Determine the (x, y) coordinate at the center of the cell enclosing the given text.  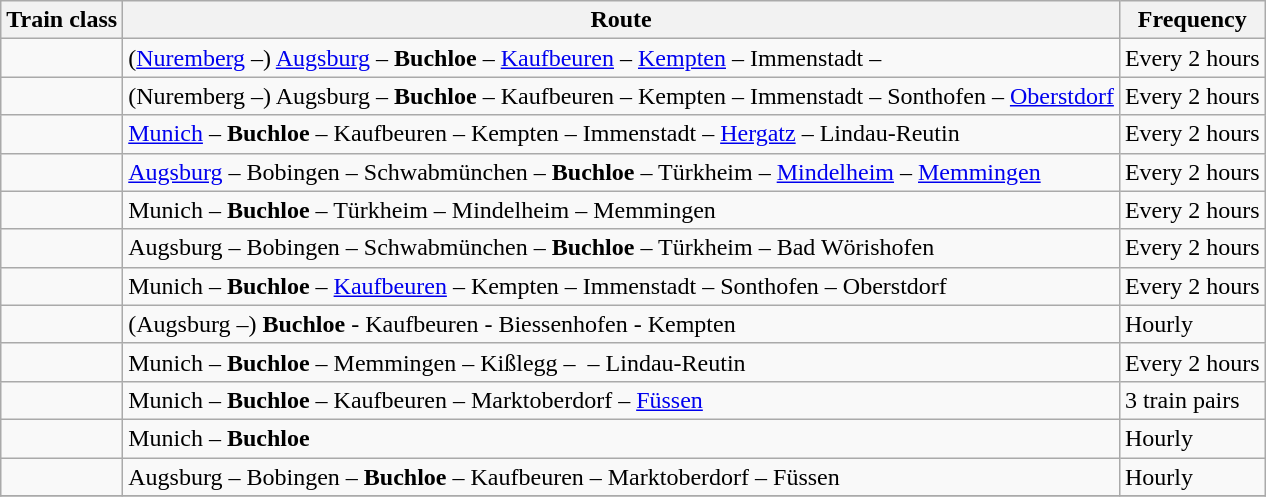
Munich – Buchloe – Türkheim – Mindelheim – Memmingen (622, 210)
Train class (62, 20)
Augsburg – Bobingen – Schwabmünchen – Buchloe – Türkheim – Mindelheim – Memmingen (622, 172)
Munich – Buchloe – Kaufbeuren – Kempten – Immenstadt – Hergatz – Lindau-Reutin (622, 134)
(Nuremberg –) Augsburg – Buchloe – Kaufbeuren – Kempten – Immenstadt – Sonthofen – Oberstdorf (622, 96)
Augsburg – Bobingen – Schwabmünchen – Buchloe – Türkheim – Bad Wörishofen (622, 248)
Augsburg – Bobingen – Buchloe – Kaufbeuren – Marktoberdorf – Füssen (622, 477)
Munich – Buchloe (622, 438)
3 train pairs (1192, 400)
Munich – Buchloe – Memmingen – Kißlegg – – Lindau-Reutin (622, 362)
Frequency (1192, 20)
Munich – Buchloe – Kaufbeuren – Kempten – Immenstadt – Sonthofen – Oberstdorf (622, 286)
Route (622, 20)
(Nuremberg –) Augsburg – Buchloe – Kaufbeuren – Kempten – Immenstadt – (622, 58)
(Augsburg –) Buchloe - Kaufbeuren - Biessenhofen - Kempten (622, 324)
Munich – Buchloe – Kaufbeuren – Marktoberdorf – Füssen (622, 400)
